Detect which cell encompasses the target text, then output its (X, Y) center coordinate. 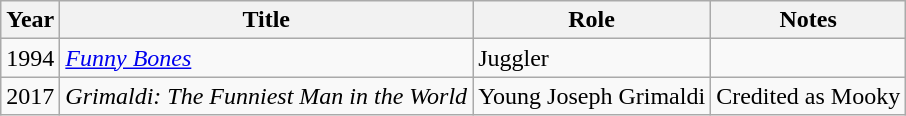
Role (592, 20)
Title (266, 20)
Grimaldi: The Funniest Man in the World (266, 96)
Young Joseph Grimaldi (592, 96)
Funny Bones (266, 58)
Juggler (592, 58)
2017 (30, 96)
Credited as Mooky (808, 96)
Year (30, 20)
1994 (30, 58)
Notes (808, 20)
